Capture the cell that displays the provided text and extract its [X, Y] central coordinate. 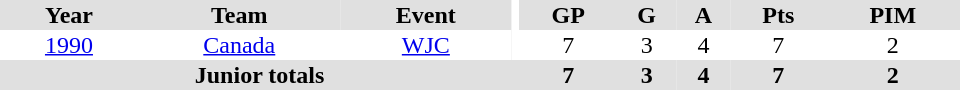
1990 [69, 45]
WJC [426, 45]
A [704, 15]
Pts [778, 15]
Canada [240, 45]
Year [69, 15]
Event [426, 15]
Junior totals [260, 75]
Team [240, 15]
G [646, 15]
GP [568, 15]
PIM [893, 15]
